Provide the [x, y] coordinate of the cell's center where the given text is located.  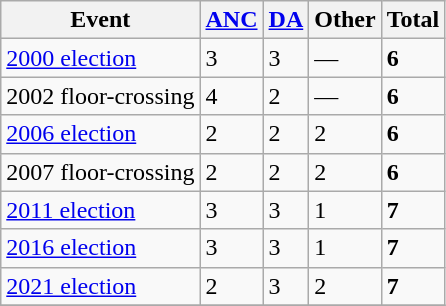
2016 election [100, 248]
2007 floor-crossing [100, 172]
Event [100, 20]
2021 election [100, 286]
DA [286, 20]
Other [345, 20]
ANC [232, 20]
2000 election [100, 58]
2006 election [100, 134]
4 [232, 96]
2002 floor-crossing [100, 96]
Total [413, 20]
2011 election [100, 210]
